From the cell containing the given text, extract its center point as [x, y] coordinate. 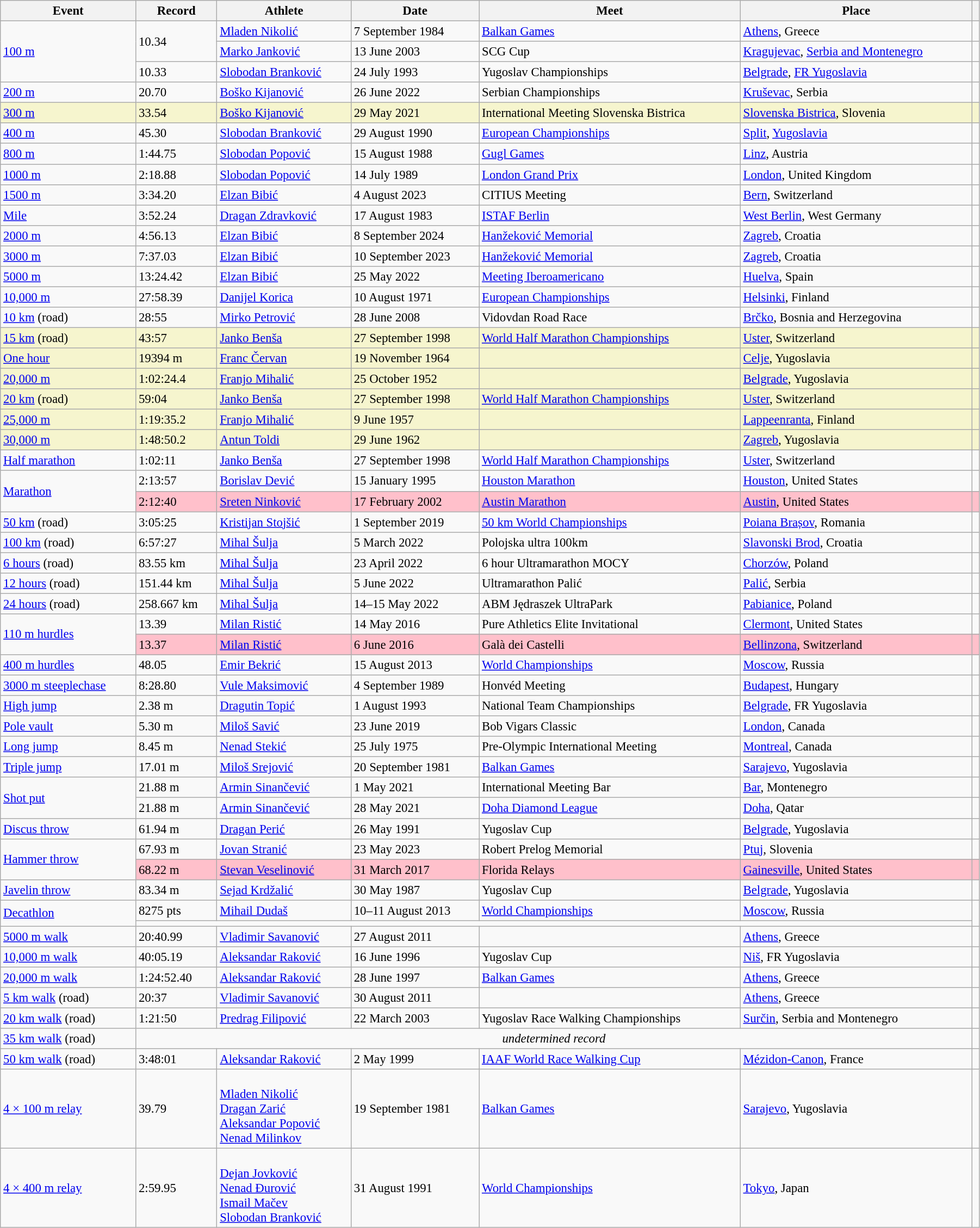
20.70 [176, 92]
Mladen Nikolić [284, 32]
Javelin throw [69, 890]
25 July 1975 [414, 747]
3:05:25 [176, 522]
1:21:50 [176, 1019]
Danijel Korica [284, 297]
Decathlon [69, 913]
Half marathon [69, 461]
2 May 1999 [414, 1059]
Slavonski Brod, Croatia [856, 542]
Long jump [69, 747]
25 October 1952 [414, 379]
20:40.99 [176, 936]
20:37 [176, 998]
17 August 1983 [414, 215]
28 May 2021 [414, 808]
27 August 2011 [414, 936]
Vule Maksimović [284, 686]
Clermont, United States [856, 624]
1:44.75 [176, 154]
10.34 [176, 41]
28 June 1997 [414, 977]
16 June 1996 [414, 957]
London, Canada [856, 727]
400 m [69, 133]
International Meeting Bar [610, 788]
Bar, Montenegro [856, 788]
Antun Toldi [284, 440]
Mile [69, 215]
67.93 m [176, 849]
Brčko, Bosnia and Herzegovina [856, 318]
83.55 km [176, 563]
3:48:01 [176, 1059]
25 May 2022 [414, 277]
43:57 [176, 338]
Kruševac, Serbia [856, 92]
100 km (road) [69, 542]
Meet [610, 11]
Date [414, 11]
23 June 2019 [414, 727]
Austin Marathon [610, 501]
Bob Vigars Classic [610, 727]
Miloš Srejović [284, 767]
48.05 [176, 665]
CITIUS Meeting [610, 195]
Dragan Perić [284, 829]
Dragutin Topić [284, 706]
25,000 m [69, 420]
24 July 1993 [414, 72]
29 August 1990 [414, 133]
19 November 1964 [414, 358]
14 July 1989 [414, 175]
Slovenska Bistrica, Slovenia [856, 113]
Mirko Petrović [284, 318]
2:59.95 [176, 1188]
19394 m [176, 358]
Budapest, Hungary [856, 686]
3:52.24 [176, 215]
5 June 2022 [414, 584]
Honvéd Meeting [610, 686]
ABM Jędraszek UltraPark [610, 604]
Stevan Veselinović [284, 870]
10.33 [176, 72]
50 km World Championships [610, 522]
London, United Kingdom [856, 175]
Emir Bekrić [284, 665]
Yugoslav Race Walking Championships [610, 1019]
8275 pts [176, 910]
61.94 m [176, 829]
2.38 m [176, 706]
Niš, FR Yugoslavia [856, 957]
13.39 [176, 624]
Athlete [284, 11]
31 August 1991 [414, 1188]
50 km (road) [69, 522]
International Meeting Slovenska Bistrica [610, 113]
258.667 km [176, 604]
35 km walk (road) [69, 1039]
Nenad Stekić [284, 747]
2:12:40 [176, 501]
Linz, Austria [856, 154]
9 June 1957 [414, 420]
27:58.39 [176, 297]
Triple jump [69, 767]
Houston, United States [856, 481]
Split, Yugoslavia [856, 133]
1:19:35.2 [176, 420]
30 August 2011 [414, 998]
Sreten Ninković [284, 501]
5.30 m [176, 727]
13.37 [176, 644]
3:34.20 [176, 195]
5 km walk (road) [69, 998]
15 August 1988 [414, 154]
4 × 400 m relay [69, 1188]
14 May 2016 [414, 624]
1500 m [69, 195]
Huelva, Spain [856, 277]
26 May 1991 [414, 829]
20 km (road) [69, 399]
High jump [69, 706]
Austin, United States [856, 501]
Event [69, 11]
59:04 [176, 399]
ISTAF Berlin [610, 215]
28 June 2008 [414, 318]
20,000 m walk [69, 977]
1 May 2021 [414, 788]
Record [176, 11]
National Team Championships [610, 706]
Palić, Serbia [856, 584]
45.30 [176, 133]
Houston Marathon [610, 481]
Pre-Olympic International Meeting [610, 747]
3000 m [69, 256]
15 August 2013 [414, 665]
19 September 1981 [414, 1109]
83.34 m [176, 890]
8.45 m [176, 747]
Dejan JovkovićNenad ĐurovićIsmail MačevSlobodan Branković [284, 1188]
7 September 1984 [414, 32]
26 June 2022 [414, 92]
Celje, Yugoslavia [856, 358]
1:48:50.2 [176, 440]
Place [856, 11]
Mihail Dudaš [284, 910]
Bellinzona, Switzerland [856, 644]
Ptuj, Slovenia [856, 849]
7:37.03 [176, 256]
29 May 2021 [414, 113]
8 September 2024 [414, 235]
33.54 [176, 113]
Tokyo, Japan [856, 1188]
IAAF World Race Walking Cup [610, 1059]
1:02:11 [176, 461]
151.44 km [176, 584]
17.01 m [176, 767]
1 September 2019 [414, 522]
31 March 2017 [414, 870]
1 August 1993 [414, 706]
29 June 1962 [414, 440]
Bern, Switzerland [856, 195]
5000 m [69, 277]
Shot put [69, 798]
Montreal, Canada [856, 747]
17 February 2002 [414, 501]
Pure Athletics Elite Invitational [610, 624]
Doha, Qatar [856, 808]
8:28.80 [176, 686]
15 km (road) [69, 338]
13 June 2003 [414, 52]
20 September 1981 [414, 767]
Robert Prelog Memorial [610, 849]
West Berlin, West Germany [856, 215]
12 hours (road) [69, 584]
39.79 [176, 1109]
Lappeenranta, Finland [856, 420]
6:57:27 [176, 542]
6 June 2016 [414, 644]
Yugoslav Championships [610, 72]
Kragujevac, Serbia and Montenegro [856, 52]
Sejad Krdžalić [284, 890]
Ultramarathon Palić [610, 584]
Marathon [69, 492]
10,000 m [69, 297]
Mézidon-Canon, France [856, 1059]
30,000 m [69, 440]
London Grand Prix [610, 175]
6 hours (road) [69, 563]
2:13:57 [176, 481]
10–11 August 2013 [414, 910]
Helsinki, Finland [856, 297]
1:24:52.40 [176, 977]
Chorzów, Poland [856, 563]
20 km walk (road) [69, 1019]
Hammer throw [69, 859]
4 × 100 m relay [69, 1109]
Mladen NikolićDragan ZarićAleksandar PopovićNenad Milinkov [284, 1109]
Jovan Stranić [284, 849]
400 m hurdles [69, 665]
4 August 2023 [414, 195]
68.22 m [176, 870]
30 May 1987 [414, 890]
Discus throw [69, 829]
4:56.13 [176, 235]
Franc Červan [284, 358]
300 m [69, 113]
200 m [69, 92]
Serbian Championships [610, 92]
Kristijan Stojšić [284, 522]
Borislav Dević [284, 481]
Gugl Games [610, 154]
1:02:24.4 [176, 379]
10 km (road) [69, 318]
Poiana Brașov, Romania [856, 522]
50 km walk (road) [69, 1059]
4 September 1989 [414, 686]
Dragan Zdravković [284, 215]
Polojska ultra 100km [610, 542]
14–15 May 2022 [414, 604]
2:18.88 [176, 175]
Meeting Iberoamericano [610, 277]
Miloš Savić [284, 727]
Galà dei Castelli [610, 644]
100 m [69, 52]
2000 m [69, 235]
5000 m walk [69, 936]
SCG Cup [610, 52]
10 September 2023 [414, 256]
Marko Janković [284, 52]
Doha Diamond League [610, 808]
15 January 1995 [414, 481]
Gainesville, United States [856, 870]
800 m [69, 154]
10 August 1971 [414, 297]
40:05.19 [176, 957]
Surčin, Serbia and Montenegro [856, 1019]
Pabianice, Poland [856, 604]
20,000 m [69, 379]
Vidovdan Road Race [610, 318]
13:24.42 [176, 277]
6 hour Ultramarathon MOCY [610, 563]
28:55 [176, 318]
10,000 m walk [69, 957]
Predrag Filipović [284, 1019]
undetermined record [554, 1039]
110 m hurdles [69, 634]
Florida Relays [610, 870]
1000 m [69, 175]
3000 m steeplechase [69, 686]
One hour [69, 358]
23 May 2023 [414, 849]
24 hours (road) [69, 604]
Zagreb, Yugoslavia [856, 440]
23 April 2022 [414, 563]
Pole vault [69, 727]
22 March 2003 [414, 1019]
5 March 2022 [414, 542]
